Output the [X, Y] coordinate of the center of the cell containing the given text.  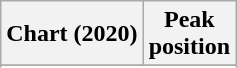
Chart (2020) [72, 34]
Peakposition [189, 34]
